Locate the cell with the specified text and output its (X, Y) center coordinate. 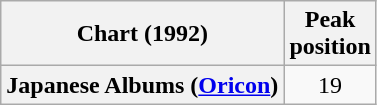
19 (330, 85)
Chart (1992) (142, 34)
Peak position (330, 34)
Japanese Albums (Oricon) (142, 85)
